For the text-containing cell, return its midpoint in (X, Y) coordinate format. 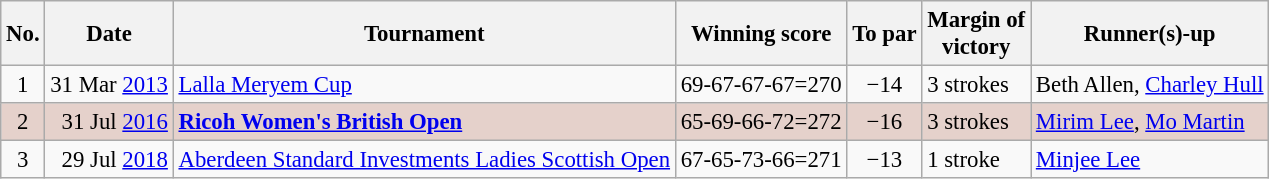
−16 (884, 122)
To par (884, 34)
Tournament (424, 34)
Margin ofvictory (976, 34)
31 Mar 2013 (109, 85)
Minjee Lee (1150, 160)
1 stroke (976, 160)
29 Jul 2018 (109, 160)
65-69-66-72=272 (761, 122)
2 (23, 122)
−14 (884, 85)
Runner(s)-up (1150, 34)
Date (109, 34)
Beth Allen, Charley Hull (1150, 85)
3 (23, 160)
31 Jul 2016 (109, 122)
Lalla Meryem Cup (424, 85)
No. (23, 34)
−13 (884, 160)
Ricoh Women's British Open (424, 122)
Winning score (761, 34)
67-65-73-66=271 (761, 160)
Mirim Lee, Mo Martin (1150, 122)
1 (23, 85)
69-67-67-67=270 (761, 85)
Aberdeen Standard Investments Ladies Scottish Open (424, 160)
